Provide the [X, Y] coordinate of the cell's center where the given text is located.  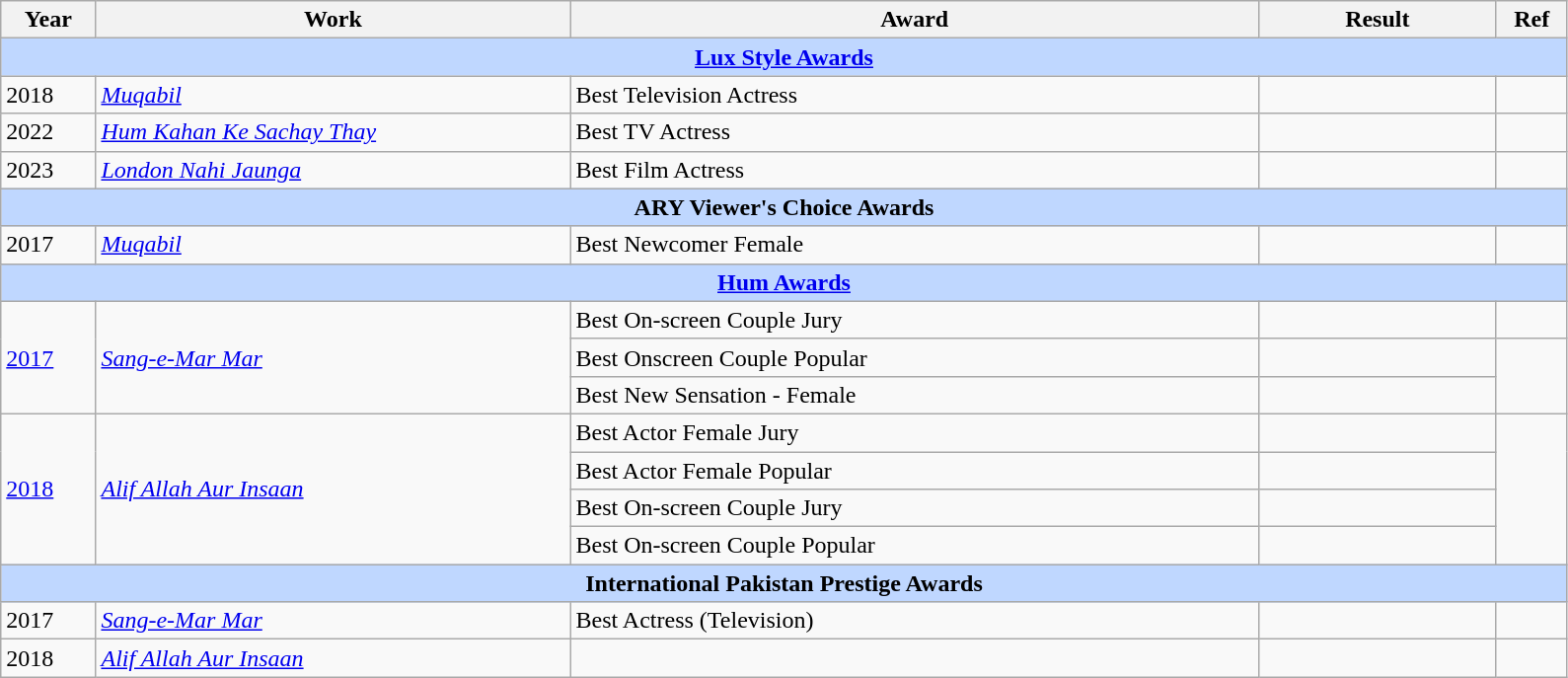
London Nahi Jaunga [334, 170]
Hum Awards [784, 282]
Result [1378, 20]
Award [915, 20]
Year [48, 20]
Best Actress (Television) [915, 621]
Ref [1531, 20]
Lux Style Awards [784, 57]
2022 [48, 132]
Best Actor Female Jury [915, 432]
Best Onscreen Couple Popular [915, 357]
Best Newcomer Female [915, 245]
2023 [48, 170]
Best On-screen Couple Popular [915, 546]
Best New Sensation - Female [915, 395]
Best Actor Female Popular [915, 471]
Best Film Actress [915, 170]
Best TV Actress [915, 132]
Hum Kahan Ke Sachay Thay [334, 132]
Best Television Actress [915, 95]
International Pakistan Prestige Awards [784, 583]
ARY Viewer's Choice Awards [784, 207]
Work [334, 20]
